Output the [x, y] coordinate of the center of the cell containing the given text.  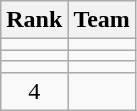
Rank [34, 20]
4 [34, 91]
Team [102, 20]
